Pinpoint the cell where the given text exists, returning its (X, Y) midpoint coordinate. 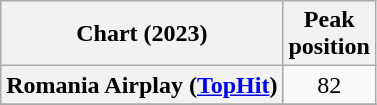
Chart (2023) (142, 34)
Peakposition (329, 34)
Romania Airplay (TopHit) (142, 85)
82 (329, 85)
